From the cell containing the given text, extract its center point as (x, y) coordinate. 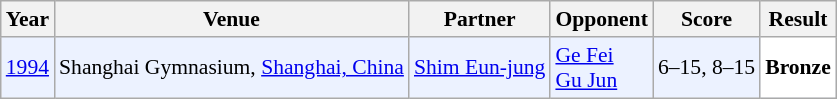
Partner (480, 19)
Venue (232, 19)
Shim Eun-jung (480, 68)
Shanghai Gymnasium, Shanghai, China (232, 68)
Result (798, 19)
Score (706, 19)
Opponent (602, 19)
6–15, 8–15 (706, 68)
1994 (28, 68)
Ge Fei Gu Jun (602, 68)
Bronze (798, 68)
Year (28, 19)
